Scan for the cell matching the given text and deliver its (x, y) coordinate at center. 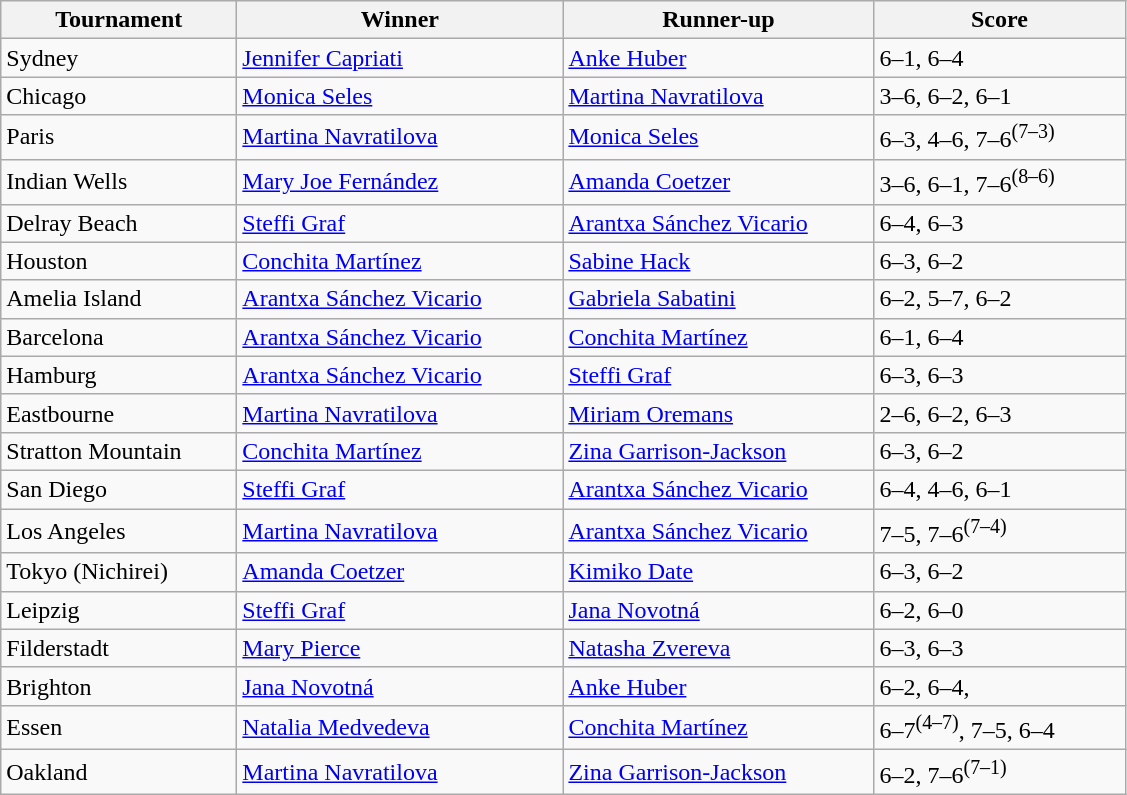
Stratton Mountain (119, 451)
Los Angeles (119, 532)
Sabine Hack (718, 261)
Natalia Medvedeva (400, 728)
6–3, 4–6, 7–6(7–3) (1000, 138)
Chicago (119, 96)
Eastbourne (119, 413)
Gabriela Sabatini (718, 299)
Score (1000, 20)
7–5, 7–6(7–4) (1000, 532)
2–6, 6–2, 6–3 (1000, 413)
Amelia Island (119, 299)
6–4, 6–3 (1000, 223)
3–6, 6–2, 6–1 (1000, 96)
Oakland (119, 772)
Sydney (119, 58)
3–6, 6–1, 7–6(8–6) (1000, 182)
Delray Beach (119, 223)
Houston (119, 261)
6–2, 6–0 (1000, 610)
Miriam Oremans (718, 413)
Natasha Zvereva (718, 648)
Runner-up (718, 20)
Winner (400, 20)
Leipzig (119, 610)
Barcelona (119, 337)
Essen (119, 728)
Tokyo (Nichirei) (119, 572)
6–2, 5–7, 6–2 (1000, 299)
6–7(4–7), 7–5, 6–4 (1000, 728)
Filderstadt (119, 648)
Paris (119, 138)
Jennifer Capriati (400, 58)
Mary Pierce (400, 648)
Mary Joe Fernández (400, 182)
Indian Wells (119, 182)
Tournament (119, 20)
Kimiko Date (718, 572)
Brighton (119, 686)
Hamburg (119, 375)
6–2, 7–6(7–1) (1000, 772)
San Diego (119, 489)
6–2, 6–4, (1000, 686)
6–4, 4–6, 6–1 (1000, 489)
